Determine the (x, y) coordinate at the center of the cell enclosing the given text.  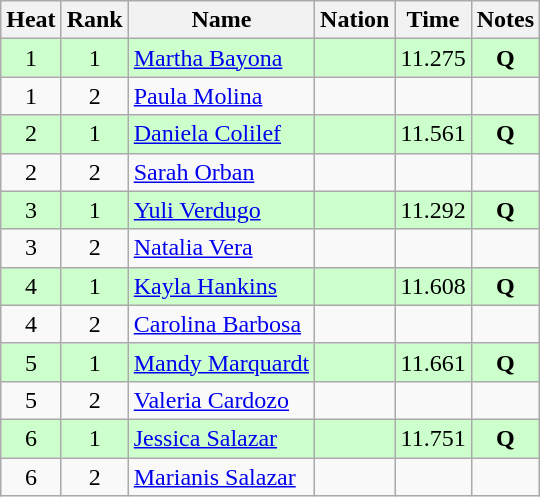
11.751 (433, 438)
11.661 (433, 362)
Mandy Marquardt (221, 362)
11.561 (433, 134)
Valeria Cardozo (221, 400)
Paula Molina (221, 96)
Yuli Verdugo (221, 210)
11.608 (433, 286)
Marianis Salazar (221, 477)
Martha Bayona (221, 58)
Jessica Salazar (221, 438)
Kayla Hankins (221, 286)
Natalia Vera (221, 248)
11.275 (433, 58)
11.292 (433, 210)
Time (433, 20)
Notes (505, 20)
Rank (94, 20)
Daniela Colilef (221, 134)
Heat (31, 20)
Sarah Orban (221, 172)
Carolina Barbosa (221, 324)
Name (221, 20)
Nation (355, 20)
